Provide the [x, y] coordinate of the cell's center where the given text is located.  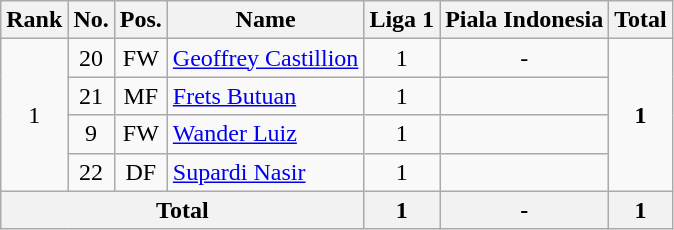
22 [91, 172]
Wander Luiz [266, 134]
Liga 1 [402, 20]
20 [91, 58]
DF [140, 172]
MF [140, 96]
Supardi Nasir [266, 172]
Geoffrey Castillion [266, 58]
Rank [34, 20]
Piala Indonesia [524, 20]
Pos. [140, 20]
9 [91, 134]
Name [266, 20]
Frets Butuan [266, 96]
No. [91, 20]
21 [91, 96]
